Pinpoint the cell where the given text exists, returning its [X, Y] midpoint coordinate. 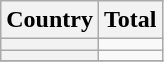
Total [130, 20]
Country [50, 20]
